Detect which cell encompasses the target text, then output its (X, Y) center coordinate. 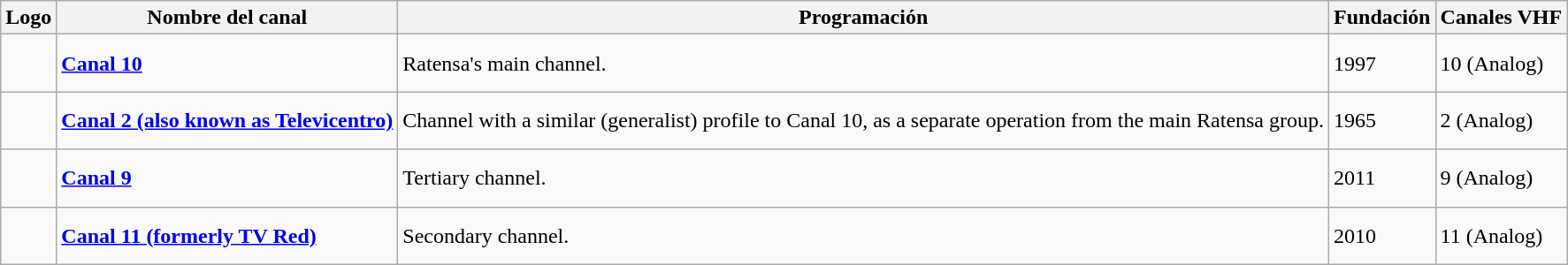
Channel with a similar (generalist) profile to Canal 10, as a separate operation from the main Ratensa group. (863, 120)
9 (Analog) (1502, 178)
1997 (1382, 64)
Fundación (1382, 18)
2011 (1382, 178)
Logo (28, 18)
Canal 9 (227, 178)
Canal 2 (also known as Televicentro) (227, 120)
Ratensa's main channel. (863, 64)
2 (Analog) (1502, 120)
11 (Analog) (1502, 235)
Canales VHF (1502, 18)
10 (Analog) (1502, 64)
Programación (863, 18)
2010 (1382, 235)
Canal 11 (formerly TV Red) (227, 235)
Secondary channel. (863, 235)
Nombre del canal (227, 18)
Tertiary channel. (863, 178)
Canal 10 (227, 64)
1965 (1382, 120)
